Return (X, Y) of the center of cell containing provided text 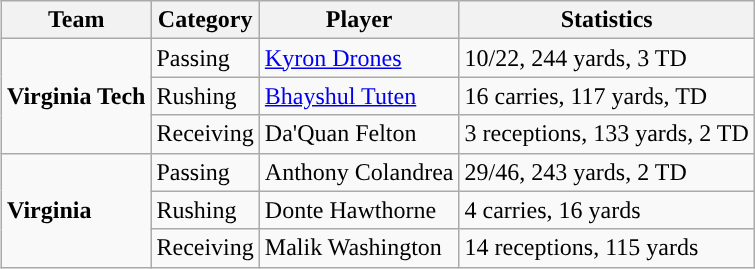
10/22, 244 yards, 3 TD (606, 58)
Donte Hawthorne (359, 210)
Virginia (76, 210)
4 carries, 16 yards (606, 210)
Statistics (606, 20)
14 receptions, 115 yards (606, 248)
Team (76, 20)
Virginia Tech (76, 96)
Kyron Drones (359, 58)
Category (205, 20)
16 carries, 117 yards, TD (606, 96)
Da'Quan Felton (359, 134)
Anthony Colandrea (359, 172)
Player (359, 20)
29/46, 243 yards, 2 TD (606, 172)
3 receptions, 133 yards, 2 TD (606, 134)
Bhayshul Tuten (359, 96)
Malik Washington (359, 248)
